Detect which cell encompasses the target text, then output its (x, y) center coordinate. 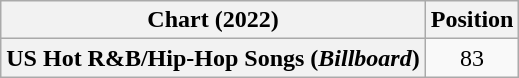
83 (472, 58)
US Hot R&B/Hip-Hop Songs (Billboard) (213, 58)
Position (472, 20)
Chart (2022) (213, 20)
